Search for the cell housing the specified text and yield its [x, y] center coordinate. 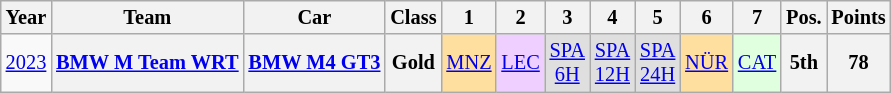
4 [612, 17]
3 [568, 17]
7 [757, 17]
BMW M Team WRT [147, 63]
Points [858, 17]
Year [26, 17]
1 [468, 17]
6 [706, 17]
LEC [520, 63]
SPA12H [612, 63]
2023 [26, 63]
SPA24H [658, 63]
CAT [757, 63]
NÜR [706, 63]
5th [804, 63]
BMW M4 GT3 [314, 63]
Car [314, 17]
MNZ [468, 63]
78 [858, 63]
Team [147, 17]
Pos. [804, 17]
Gold [413, 63]
Class [413, 17]
SPA6H [568, 63]
2 [520, 17]
5 [658, 17]
